Detect which cell encompasses the target text, then output its (x, y) center coordinate. 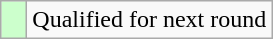
Qualified for next round (150, 20)
